Scan for the cell matching the given text and deliver its [x, y] coordinate at center. 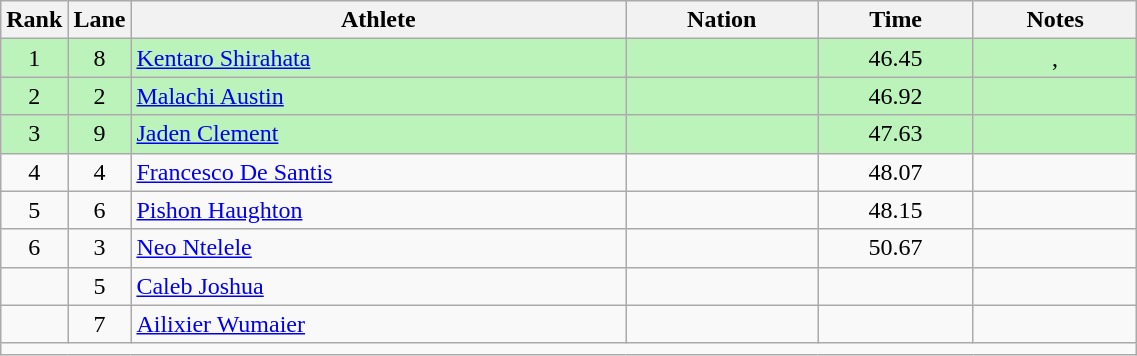
46.45 [896, 58]
8 [100, 58]
Malachi Austin [378, 96]
Athlete [378, 20]
47.63 [896, 134]
Lane [100, 20]
1 [34, 58]
Ailixier Wumaier [378, 324]
9 [100, 134]
Time [896, 20]
7 [100, 324]
Notes [1055, 20]
48.15 [896, 210]
, [1055, 58]
Caleb Joshua [378, 286]
50.67 [896, 248]
Nation [722, 20]
Francesco De Santis [378, 172]
Rank [34, 20]
Neo Ntelele [378, 248]
Jaden Clement [378, 134]
Pishon Haughton [378, 210]
46.92 [896, 96]
48.07 [896, 172]
Kentaro Shirahata [378, 58]
